Scan for the cell matching the given text and deliver its (X, Y) coordinate at center. 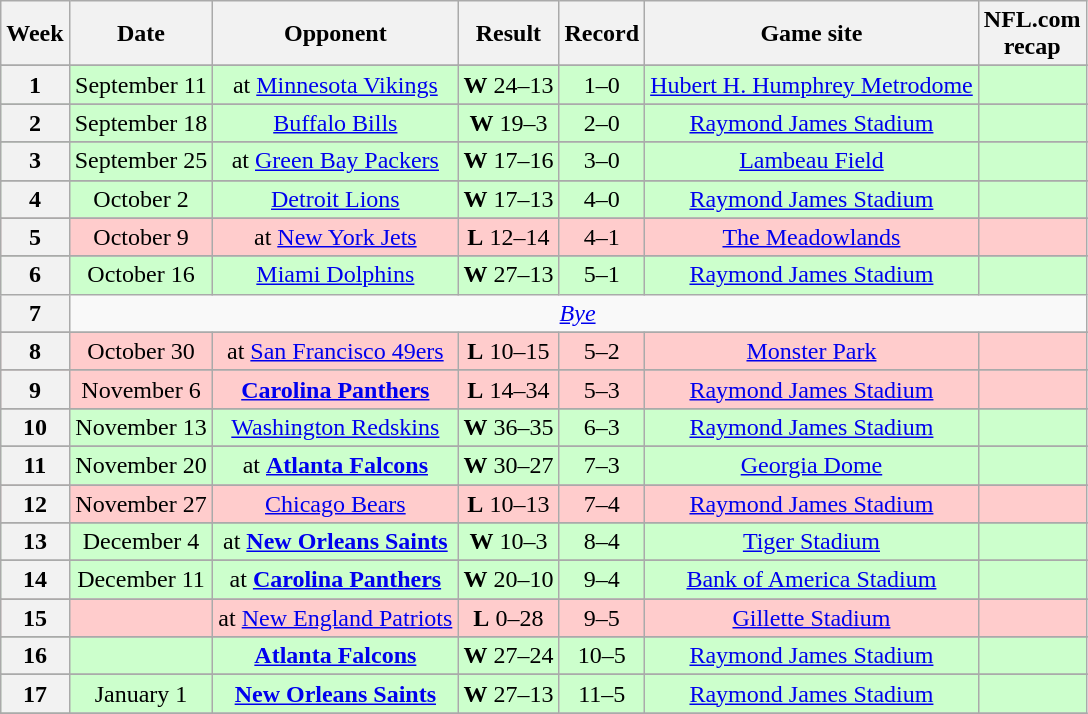
W 19–3 (508, 123)
Georgia Dome (812, 465)
10 (35, 427)
4 (35, 199)
Chicago Bears (336, 503)
Result (508, 34)
Bank of America Stadium (812, 580)
Carolina Panthers (336, 389)
11–5 (602, 694)
L 14–34 (508, 389)
Hubert H. Humphrey Metrodome (812, 85)
October 9 (141, 237)
5 (35, 237)
at Minnesota Vikings (336, 85)
Lambeau Field (812, 161)
11 (35, 465)
at Green Bay Packers (336, 161)
Tiger Stadium (812, 542)
November 13 (141, 427)
NFL.comrecap (1032, 34)
September 25 (141, 161)
10–5 (602, 656)
13 (35, 542)
W 10–3 (508, 542)
14 (35, 580)
9–4 (602, 580)
Miami Dolphins (336, 275)
5–1 (602, 275)
6–3 (602, 427)
3 (35, 161)
3–0 (602, 161)
16 (35, 656)
Week (35, 34)
at Atlanta Falcons (336, 465)
4–0 (602, 199)
at New York Jets (336, 237)
8 (35, 351)
Record (602, 34)
Game site (812, 34)
October 30 (141, 351)
Buffalo Bills (336, 123)
Gillette Stadium (812, 618)
2–0 (602, 123)
4–1 (602, 237)
September 11 (141, 85)
9–5 (602, 618)
8–4 (602, 542)
1 (35, 85)
October 2 (141, 199)
17 (35, 694)
at New Orleans Saints (336, 542)
Opponent (336, 34)
Bye (578, 313)
December 11 (141, 580)
15 (35, 618)
L 12–14 (508, 237)
12 (35, 503)
November 27 (141, 503)
December 4 (141, 542)
W 27–24 (508, 656)
October 16 (141, 275)
at San Francisco 49ers (336, 351)
November 6 (141, 389)
L 10–15 (508, 351)
Detroit Lions (336, 199)
Washington Redskins (336, 427)
The Meadowlands (812, 237)
9 (35, 389)
L 0–28 (508, 618)
5–2 (602, 351)
5–3 (602, 389)
W 36–35 (508, 427)
7 (35, 313)
at New England Patriots (336, 618)
Date (141, 34)
2 (35, 123)
November 20 (141, 465)
1–0 (602, 85)
W 24–13 (508, 85)
Atlanta Falcons (336, 656)
W 20–10 (508, 580)
7–3 (602, 465)
January 1 (141, 694)
New Orleans Saints (336, 694)
L 10–13 (508, 503)
Monster Park (812, 351)
W 17–16 (508, 161)
September 18 (141, 123)
W 17–13 (508, 199)
6 (35, 275)
7–4 (602, 503)
W 30–27 (508, 465)
at Carolina Panthers (336, 580)
